Find where the given text appears and provide that cell's center as [x, y] coordinate. 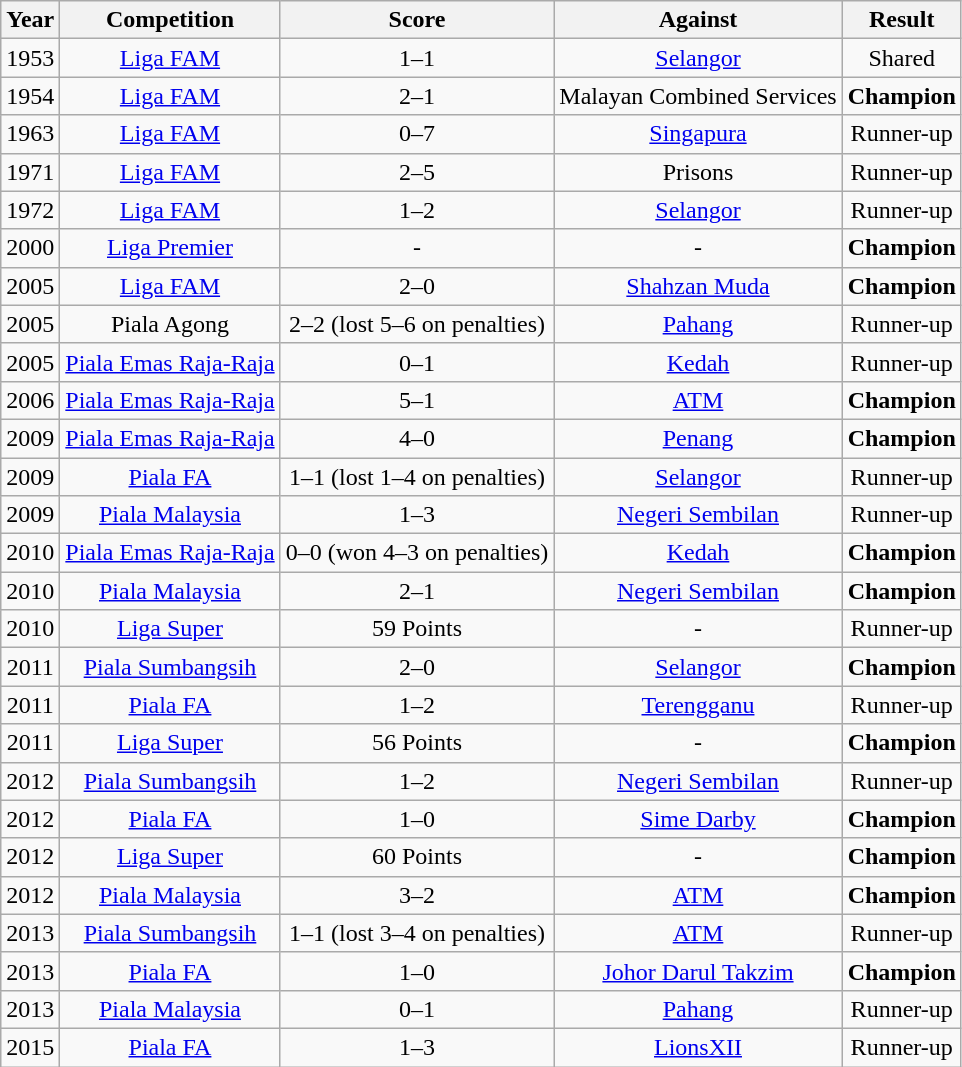
0–7 [417, 134]
60 Points [417, 857]
Piala Agong [170, 324]
2–5 [417, 172]
1963 [30, 134]
LionsXII [698, 1047]
1–1 (lost 1–4 on penalties) [417, 477]
Result [902, 20]
Competition [170, 20]
Sime Darby [698, 819]
1971 [30, 172]
Year [30, 20]
1–1 [417, 58]
Shared [902, 58]
1–1 (lost 3–4 on penalties) [417, 933]
2–2 (lost 5–6 on penalties) [417, 324]
Score [417, 20]
56 Points [417, 743]
1953 [30, 58]
2006 [30, 400]
Against [698, 20]
2000 [30, 248]
Liga Premier [170, 248]
4–0 [417, 438]
Singapura [698, 134]
0–0 (won 4–3 on penalties) [417, 553]
Shahzan Muda [698, 286]
Johor Darul Takzim [698, 971]
Penang [698, 438]
59 Points [417, 629]
3–2 [417, 895]
Malayan Combined Services [698, 96]
2015 [30, 1047]
5–1 [417, 400]
1954 [30, 96]
Prisons [698, 172]
Terengganu [698, 705]
1972 [30, 210]
